From the cell containing the given text, extract its center point as [x, y] coordinate. 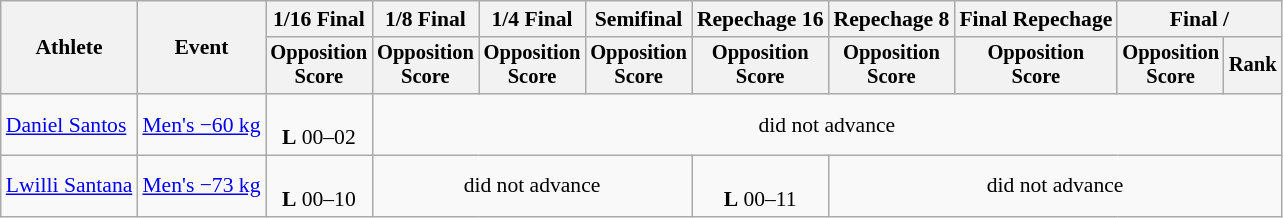
L 00–02 [320, 124]
Semifinal [638, 19]
Repechage 16 [760, 19]
1/4 Final [532, 19]
Rank [1253, 66]
Men's −73 kg [201, 186]
Final Repechage [1036, 19]
L 00–11 [760, 186]
Event [201, 48]
Men's −60 kg [201, 124]
1/8 Final [426, 19]
Repechage 8 [891, 19]
L 00–10 [320, 186]
Daniel Santos [70, 124]
Final / [1199, 19]
Athlete [70, 48]
1/16 Final [320, 19]
Lwilli Santana [70, 186]
